Provide the [x, y] coordinate of the cell's center where the given text is located.  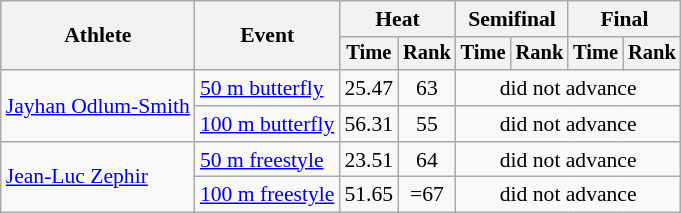
63 [427, 88]
100 m freestyle [267, 195]
Final [624, 19]
50 m freestyle [267, 160]
=67 [427, 195]
Jayhan Odlum-Smith [98, 106]
Heat [397, 19]
51.65 [368, 195]
50 m butterfly [267, 88]
25.47 [368, 88]
23.51 [368, 160]
56.31 [368, 124]
Athlete [98, 36]
100 m butterfly [267, 124]
Jean-Luc Zephir [98, 178]
64 [427, 160]
Semifinal [512, 19]
55 [427, 124]
Event [267, 36]
